Identify which cell holds the provided text, then report its [X, Y] central coordinate. 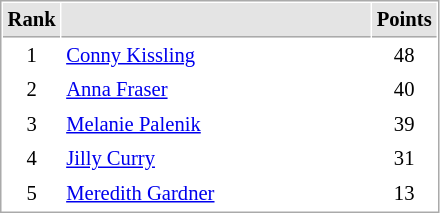
39 [404, 124]
5 [32, 194]
Melanie Palenik [216, 124]
48 [404, 56]
4 [32, 158]
Jilly Curry [216, 158]
1 [32, 56]
13 [404, 194]
31 [404, 158]
40 [404, 90]
Meredith Gardner [216, 194]
Points [404, 20]
Conny Kissling [216, 56]
Anna Fraser [216, 90]
2 [32, 90]
3 [32, 124]
Rank [32, 20]
